From the cell containing the given text, extract its center point as [X, Y] coordinate. 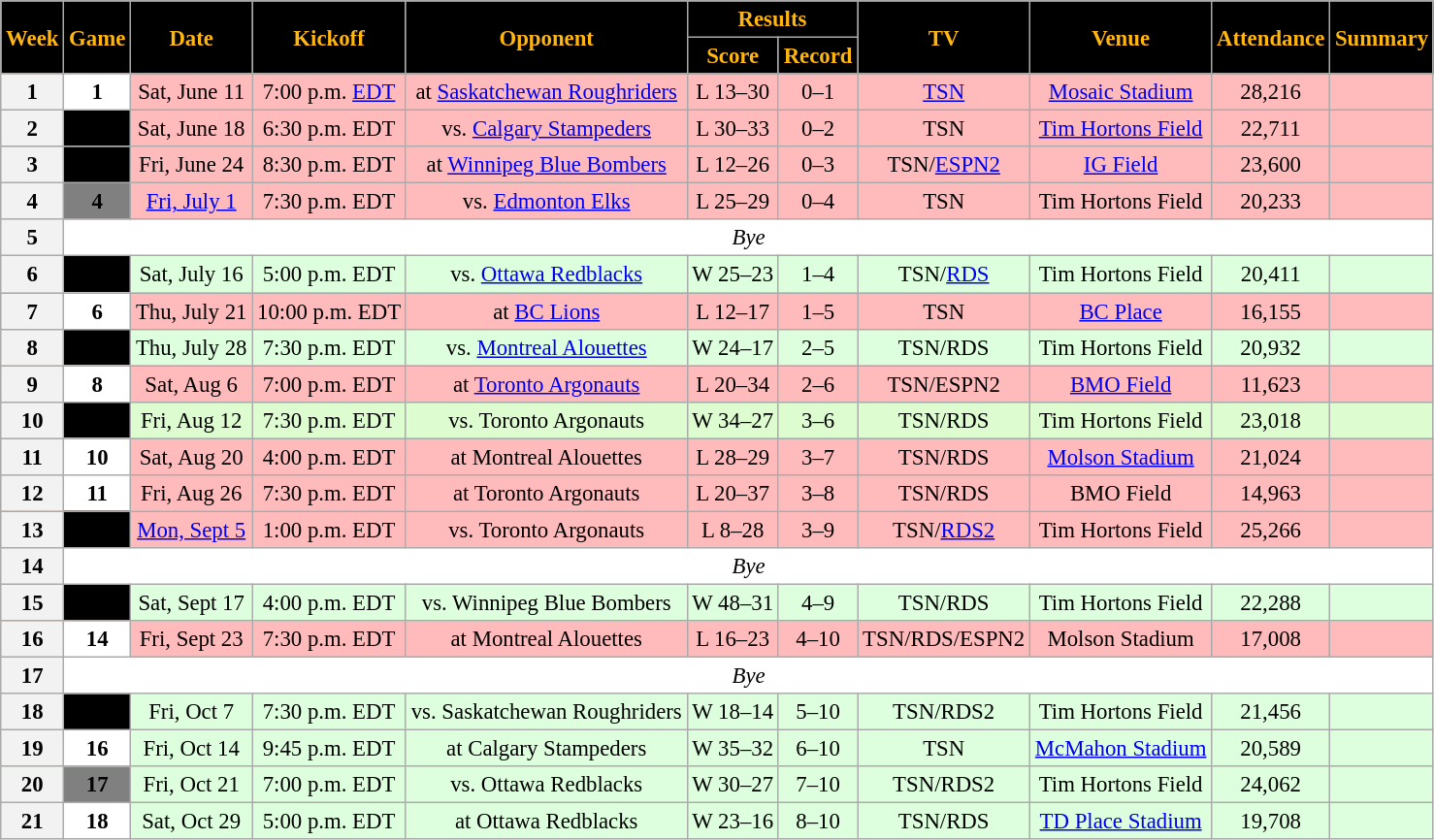
Fri, Oct 14 [192, 749]
L 20–37 [733, 494]
Kickoff [330, 37]
Thu, July 28 [192, 347]
Fri, Oct 21 [192, 785]
5–10 [817, 712]
2–6 [817, 384]
W 23–16 [733, 822]
3–8 [817, 494]
Mon, Sept 5 [192, 530]
Attendance [1271, 37]
9:45 p.m. EDT [330, 749]
4–10 [817, 639]
Sat, Sept 17 [192, 602]
Fri, Aug 12 [192, 420]
Fri, Aug 26 [192, 494]
Date [192, 37]
Sat, June 18 [192, 129]
W 24–17 [733, 347]
10:00 p.m. EDT [330, 311]
Summary [1382, 37]
Sat, Aug 20 [192, 457]
20 [33, 785]
W 18–14 [733, 712]
L 25–29 [733, 202]
22,711 [1271, 129]
1–5 [817, 311]
Sat, July 16 [192, 275]
0–3 [817, 165]
3–9 [817, 530]
28,216 [1271, 92]
7–10 [817, 785]
Thu, July 21 [192, 311]
W 30–27 [733, 785]
21,456 [1271, 712]
L 16–23 [733, 639]
19,708 [1271, 822]
Game [97, 37]
3–7 [817, 457]
L 8–28 [733, 530]
Record [817, 56]
W 25–23 [733, 275]
Opponent [546, 37]
L 12–17 [733, 311]
1:00 p.m. EDT [330, 530]
Sat, Oct 29 [192, 822]
L 12–26 [733, 165]
23,018 [1271, 420]
L 13–30 [733, 92]
0–1 [817, 92]
8–10 [817, 822]
IG Field [1122, 165]
11,623 [1271, 384]
Sat, June 11 [192, 92]
BC Place [1122, 311]
22,288 [1271, 602]
Fri, June 24 [192, 165]
Score [733, 56]
8:30 p.m. EDT [330, 165]
19 [33, 749]
TV [944, 37]
25,266 [1271, 530]
Fri, Oct 7 [192, 712]
20,932 [1271, 347]
Fri, Sept 23 [192, 639]
Venue [1122, 37]
0–2 [817, 129]
vs. Winnipeg Blue Bombers [546, 602]
at Saskatchewan Roughriders [546, 92]
L 28–29 [733, 457]
Mosaic Stadium [1122, 92]
at Calgary Stampeders [546, 749]
vs. Edmonton Elks [546, 202]
McMahon Stadium [1122, 749]
vs. Saskatchewan Roughriders [546, 712]
W 34–27 [733, 420]
TD Place Stadium [1122, 822]
3–6 [817, 420]
16,155 [1271, 311]
at BC Lions [546, 311]
L 20–34 [733, 384]
Fri, July 1 [192, 202]
17,008 [1271, 639]
at Ottawa Redblacks [546, 822]
0–4 [817, 202]
W 35–32 [733, 749]
21,024 [1271, 457]
W 48–31 [733, 602]
2–5 [817, 347]
20,589 [1271, 749]
6:30 p.m. EDT [330, 129]
L 30–33 [733, 129]
20,233 [1271, 202]
Week [33, 37]
24,062 [1271, 785]
4–9 [817, 602]
21 [33, 822]
Results [772, 19]
TSN/RDS/ESPN2 [944, 639]
20,411 [1271, 275]
at Winnipeg Blue Bombers [546, 165]
23,600 [1271, 165]
vs. Calgary Stampeders [546, 129]
6–10 [817, 749]
1–4 [817, 275]
Sat, Aug 6 [192, 384]
vs. Montreal Alouettes [546, 347]
14,963 [1271, 494]
